Return (x, y) of the center of cell containing provided text 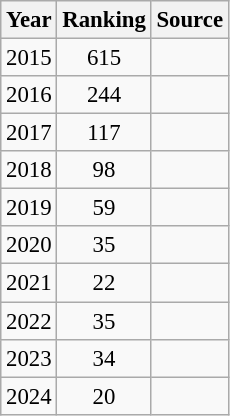
117 (104, 133)
2024 (29, 396)
2021 (29, 283)
Year (29, 20)
2022 (29, 321)
2019 (29, 208)
98 (104, 170)
615 (104, 58)
2017 (29, 133)
20 (104, 396)
2016 (29, 95)
Source (190, 20)
2015 (29, 58)
244 (104, 95)
59 (104, 208)
2023 (29, 358)
Ranking (104, 20)
22 (104, 283)
34 (104, 358)
2020 (29, 245)
2018 (29, 170)
